For the text-containing cell, return its midpoint in (X, Y) coordinate format. 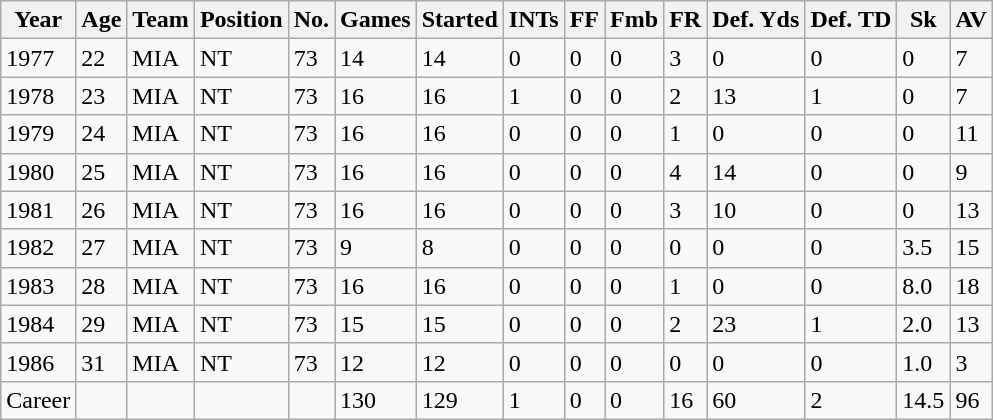
Def. Yds (756, 20)
4 (686, 172)
1.0 (924, 362)
18 (972, 286)
1980 (38, 172)
FR (686, 20)
1979 (38, 134)
1984 (38, 324)
Career (38, 400)
2.0 (924, 324)
1982 (38, 248)
Def. TD (851, 20)
Started (460, 20)
10 (756, 210)
27 (102, 248)
No. (311, 20)
Year (38, 20)
Games (375, 20)
29 (102, 324)
8.0 (924, 286)
60 (756, 400)
AV (972, 20)
11 (972, 134)
1983 (38, 286)
28 (102, 286)
1986 (38, 362)
14.5 (924, 400)
Position (241, 20)
Sk (924, 20)
130 (375, 400)
8 (460, 248)
FF (584, 20)
1978 (38, 96)
INTs (534, 20)
Age (102, 20)
3.5 (924, 248)
25 (102, 172)
Team (161, 20)
22 (102, 58)
129 (460, 400)
26 (102, 210)
31 (102, 362)
96 (972, 400)
1977 (38, 58)
24 (102, 134)
1981 (38, 210)
Fmb (634, 20)
